Search for the cell housing the specified text and yield its [x, y] center coordinate. 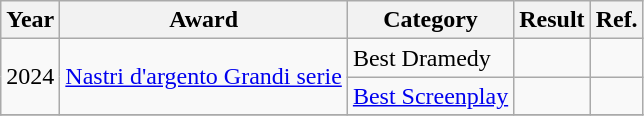
Category [430, 20]
Ref. [616, 20]
Best Dramedy [430, 58]
Year [30, 20]
Result [552, 20]
Award [204, 20]
Best Screenplay [430, 96]
2024 [30, 77]
Nastri d'argento Grandi serie [204, 77]
